Determine the (X, Y) coordinate at the center of the cell enclosing the given text.  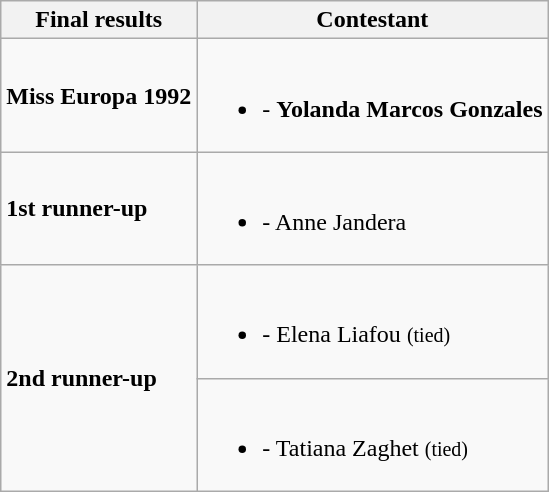
- Yolanda Marcos Gonzales (372, 96)
1st runner-up (99, 208)
2nd runner-up (99, 378)
Miss Europa 1992 (99, 96)
Final results (99, 20)
- Anne Jandera (372, 208)
- Elena Liafou (tied) (372, 322)
- Tatiana Zaghet (tied) (372, 434)
Contestant (372, 20)
